Pinpoint the cell where the given text exists, returning its (x, y) midpoint coordinate. 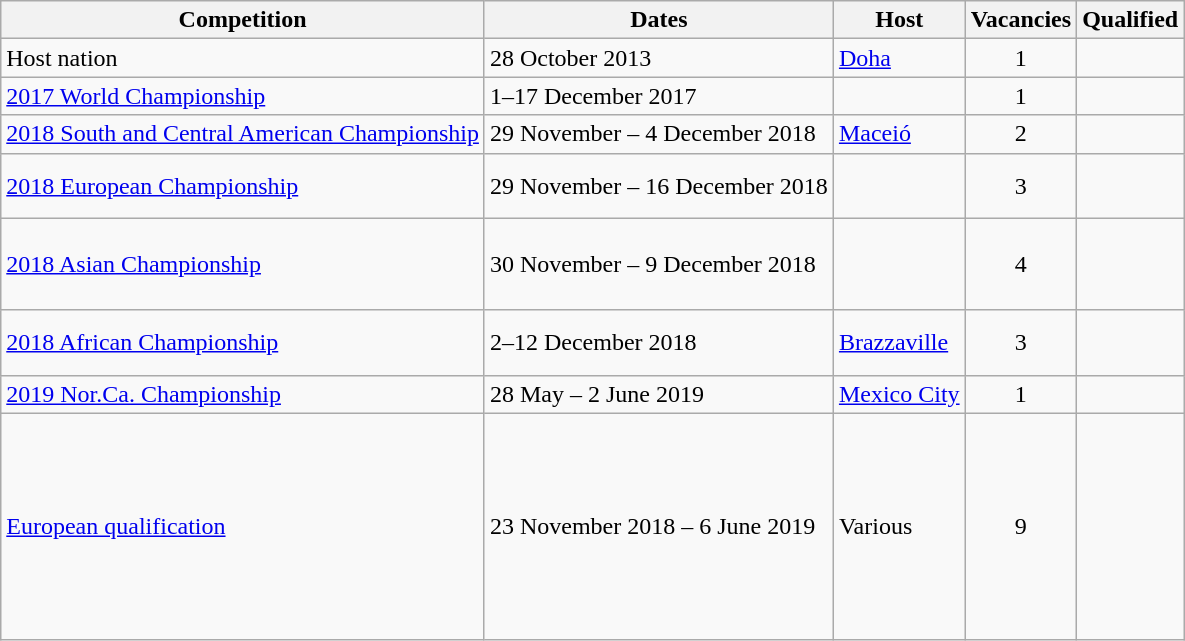
28 May – 2 June 2019 (658, 394)
Various (899, 526)
Dates (658, 20)
Mexico City (899, 394)
Maceió (899, 134)
9 (1021, 526)
23 November 2018 – 6 June 2019 (658, 526)
Brazzaville (899, 342)
1–17 December 2017 (658, 96)
2019 Nor.Ca. Championship (243, 394)
4 (1021, 264)
Host (899, 20)
2018 European Championship (243, 186)
Doha (899, 58)
2–12 December 2018 (658, 342)
Vacancies (1021, 20)
Qualified (1130, 20)
2018 Asian Championship (243, 264)
2018 South and Central American Championship (243, 134)
Competition (243, 20)
2017 World Championship (243, 96)
28 October 2013 (658, 58)
30 November – 9 December 2018 (658, 264)
2 (1021, 134)
2018 African Championship (243, 342)
European qualification (243, 526)
29 November – 16 December 2018 (658, 186)
29 November – 4 December 2018 (658, 134)
Host nation (243, 58)
